Pinpoint the cell where the given text exists, returning its (x, y) midpoint coordinate. 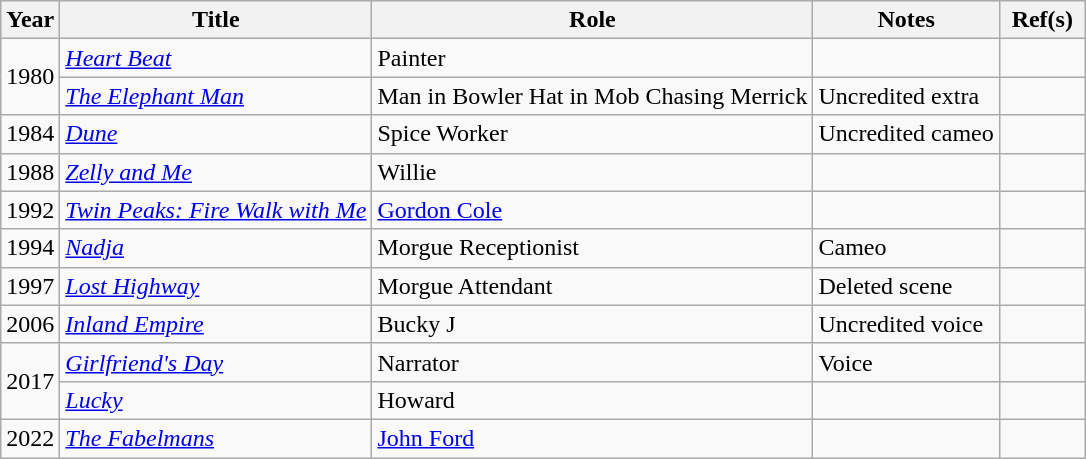
Narrator (592, 362)
2017 (30, 381)
Dune (216, 134)
Zelly and Me (216, 172)
Willie (592, 172)
Heart Beat (216, 58)
1980 (30, 77)
Bucky J (592, 324)
2022 (30, 438)
Spice Worker (592, 134)
1984 (30, 134)
2006 (30, 324)
Girlfriend's Day (216, 362)
Title (216, 20)
Nadja (216, 248)
Cameo (906, 248)
Painter (592, 58)
Morgue Receptionist (592, 248)
The Fabelmans (216, 438)
1994 (30, 248)
John Ford (592, 438)
Inland Empire (216, 324)
Uncredited extra (906, 96)
Lost Highway (216, 286)
Uncredited voice (906, 324)
Year (30, 20)
Howard (592, 400)
Morgue Attendant (592, 286)
Role (592, 20)
Voice (906, 362)
Notes (906, 20)
Gordon Cole (592, 210)
1992 (30, 210)
Ref(s) (1042, 20)
Uncredited cameo (906, 134)
1988 (30, 172)
The Elephant Man (216, 96)
Lucky (216, 400)
Twin Peaks: Fire Walk with Me (216, 210)
Deleted scene (906, 286)
Man in Bowler Hat in Mob Chasing Merrick (592, 96)
1997 (30, 286)
